Find where the given text appears and provide that cell's center as [x, y] coordinate. 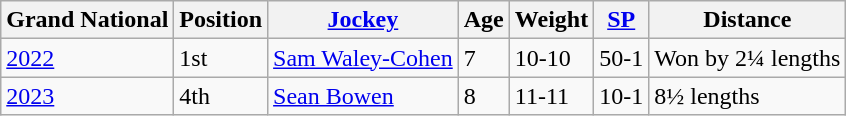
2022 [88, 58]
4th [221, 96]
8 [484, 96]
Sean Bowen [364, 96]
11-11 [551, 96]
Grand National [88, 20]
50-1 [622, 58]
10-1 [622, 96]
Position [221, 20]
Age [484, 20]
8½ lengths [748, 96]
Sam Waley-Cohen [364, 58]
Distance [748, 20]
1st [221, 58]
Jockey [364, 20]
7 [484, 58]
Weight [551, 20]
10-10 [551, 58]
Won by 2¼ lengths [748, 58]
2023 [88, 96]
SP [622, 20]
